Search for the cell housing the specified text and yield its [x, y] center coordinate. 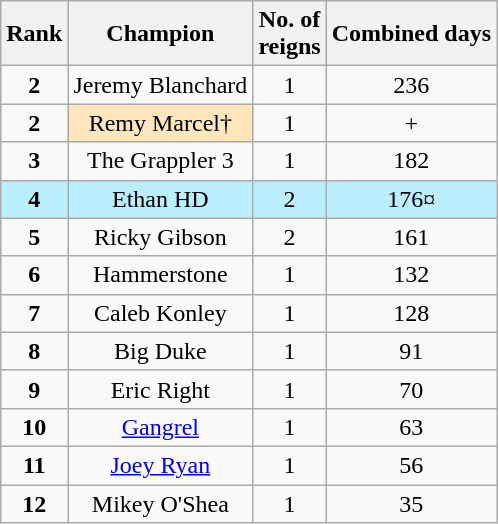
161 [411, 237]
Gangrel [160, 427]
10 [34, 427]
Jeremy Blanchard [160, 85]
Champion [160, 34]
Combined days [411, 34]
Hammerstone [160, 275]
12 [34, 503]
132 [411, 275]
Eric Right [160, 389]
The Grappler 3 [160, 161]
35 [411, 503]
182 [411, 161]
3 [34, 161]
236 [411, 85]
128 [411, 313]
Ethan HD [160, 199]
4 [34, 199]
7 [34, 313]
Ricky Gibson [160, 237]
91 [411, 351]
No. ofreigns [290, 34]
11 [34, 465]
5 [34, 237]
Mikey O'Shea [160, 503]
+ [411, 123]
Rank [34, 34]
176¤ [411, 199]
Joey Ryan [160, 465]
6 [34, 275]
8 [34, 351]
Remy Marcel† [160, 123]
63 [411, 427]
56 [411, 465]
Caleb Konley [160, 313]
70 [411, 389]
Big Duke [160, 351]
9 [34, 389]
